Determine the [X, Y] coordinate at the center of the cell enclosing the given text.  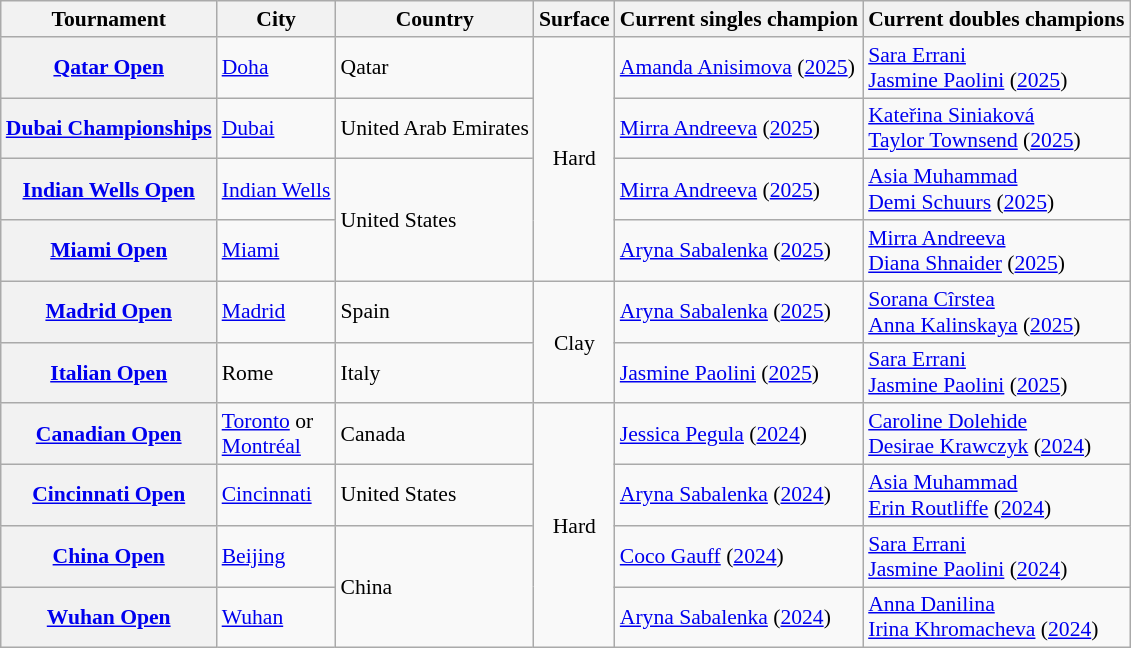
Asia Muhammad Demi Schuurs (2025) [996, 190]
Canada [435, 434]
Cincinnati [276, 496]
Mirra Andreeva Diana Shnaider (2025) [996, 250]
Sara Errani Jasmine Paolini (2024) [996, 556]
Italy [435, 372]
Wuhan [276, 618]
Canadian Open [109, 434]
Qatar [435, 68]
Jasmine Paolini (2025) [739, 372]
Kateřina Siniaková Taylor Townsend (2025) [996, 128]
Country [435, 19]
Toronto or Montréal [276, 434]
Beijing [276, 556]
Indian Wells [276, 190]
China [435, 587]
Wuhan Open [109, 618]
Qatar Open [109, 68]
Anna Danilina Irina Khromacheva (2024) [996, 618]
Madrid [276, 312]
Tournament [109, 19]
City [276, 19]
Current singles champion [739, 19]
China Open [109, 556]
Current doubles champions [996, 19]
Cincinnati Open [109, 496]
Surface [574, 19]
Italian Open [109, 372]
Miami [276, 250]
Miami Open [109, 250]
Sorana Cîrstea Anna Kalinskaya (2025) [996, 312]
Spain [435, 312]
United Arab Emirates [435, 128]
Rome [276, 372]
Coco Gauff (2024) [739, 556]
Jessica Pegula (2024) [739, 434]
Dubai Championships [109, 128]
Madrid Open [109, 312]
Clay [574, 342]
Amanda Anisimova (2025) [739, 68]
Asia Muhammad Erin Routliffe (2024) [996, 496]
Dubai [276, 128]
Caroline Dolehide Desirae Krawczyk (2024) [996, 434]
Doha [276, 68]
Indian Wells Open [109, 190]
